Output the [X, Y] coordinate of the center of the cell containing the given text.  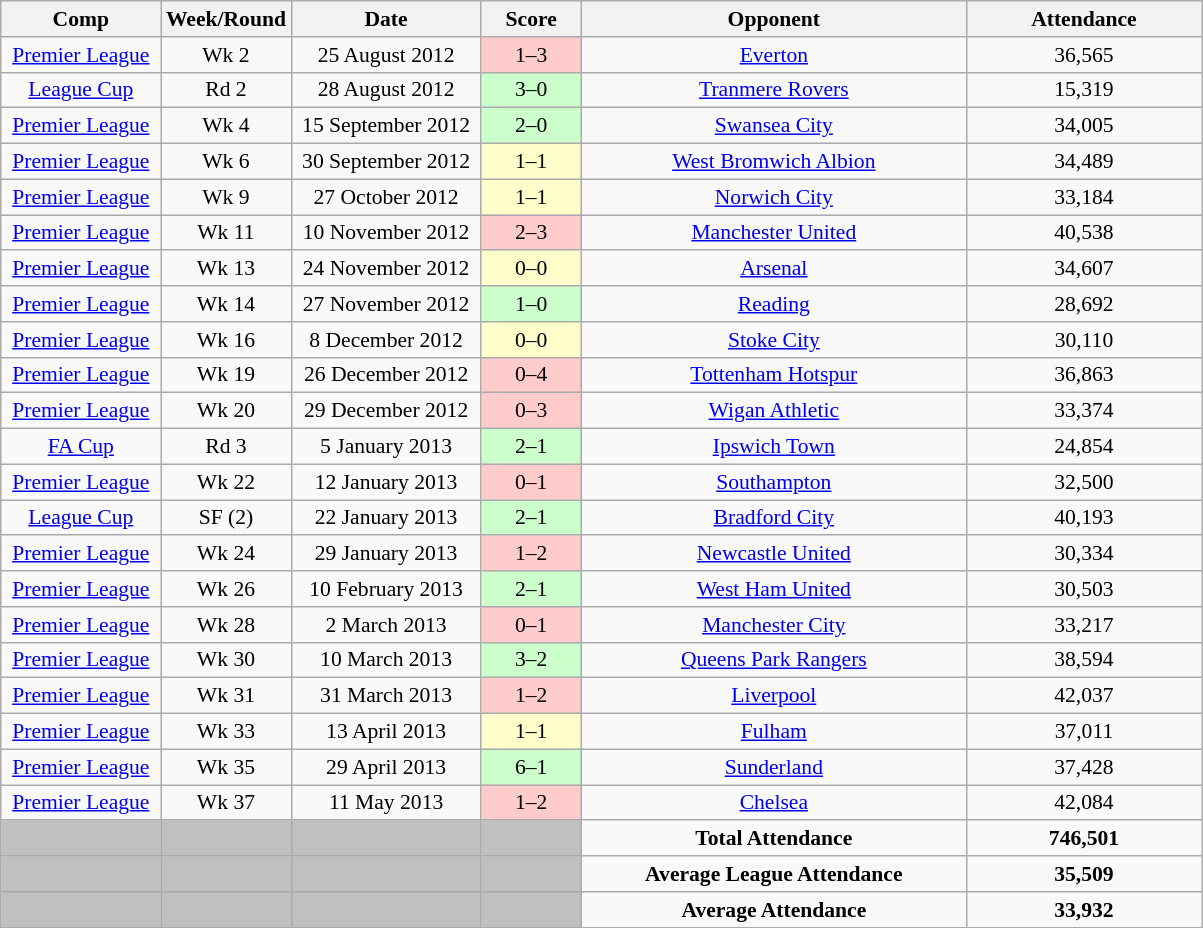
Reading [774, 304]
40,538 [1084, 233]
Wk 13 [226, 269]
Average Attendance [774, 910]
0–3 [531, 411]
Wk 28 [226, 625]
Wk 14 [226, 304]
Rd 3 [226, 447]
Total Attendance [774, 839]
West Ham United [774, 589]
36,863 [1084, 375]
2–0 [531, 126]
25 August 2012 [386, 55]
Wk 26 [226, 589]
Wk 6 [226, 162]
Wk 31 [226, 696]
Wk 11 [226, 233]
40,193 [1084, 518]
3–0 [531, 90]
Everton [774, 55]
Attendance [1084, 19]
28,692 [1084, 304]
Southampton [774, 482]
Average League Attendance [774, 874]
Wk 9 [226, 197]
0–4 [531, 375]
2 March 2013 [386, 625]
Score [531, 19]
30,334 [1084, 554]
10 November 2012 [386, 233]
Wk 19 [226, 375]
30 September 2012 [386, 162]
Swansea City [774, 126]
27 October 2012 [386, 197]
Liverpool [774, 696]
Rd 2 [226, 90]
37,428 [1084, 767]
33,374 [1084, 411]
Wk 2 [226, 55]
33,932 [1084, 910]
29 December 2012 [386, 411]
Tranmere Rovers [774, 90]
Tottenham Hotspur [774, 375]
Chelsea [774, 803]
24 November 2012 [386, 269]
5 January 2013 [386, 447]
29 April 2013 [386, 767]
34,489 [1084, 162]
Ipswich Town [774, 447]
12 January 2013 [386, 482]
746,501 [1084, 839]
42,037 [1084, 696]
28 August 2012 [386, 90]
Date [386, 19]
8 December 2012 [386, 340]
West Bromwich Albion [774, 162]
34,005 [1084, 126]
Wk 33 [226, 732]
Wk 16 [226, 340]
Manchester City [774, 625]
Wk 35 [226, 767]
30,110 [1084, 340]
Wk 22 [226, 482]
10 March 2013 [386, 660]
SF (2) [226, 518]
Stoke City [774, 340]
Opponent [774, 19]
Wk 20 [226, 411]
Norwich City [774, 197]
24,854 [1084, 447]
2–3 [531, 233]
Arsenal [774, 269]
Week/Round [226, 19]
31 March 2013 [386, 696]
10 February 2013 [386, 589]
35,509 [1084, 874]
37,011 [1084, 732]
33,217 [1084, 625]
38,594 [1084, 660]
1–3 [531, 55]
26 December 2012 [386, 375]
33,184 [1084, 197]
27 November 2012 [386, 304]
Comp [81, 19]
Manchester United [774, 233]
22 January 2013 [386, 518]
36,565 [1084, 55]
Newcastle United [774, 554]
Wk 30 [226, 660]
3–2 [531, 660]
Queens Park Rangers [774, 660]
15 September 2012 [386, 126]
Wk 37 [226, 803]
34,607 [1084, 269]
15,319 [1084, 90]
30,503 [1084, 589]
FA Cup [81, 447]
Wk 4 [226, 126]
Bradford City [774, 518]
Fulham [774, 732]
Sunderland [774, 767]
13 April 2013 [386, 732]
Wk 24 [226, 554]
6–1 [531, 767]
42,084 [1084, 803]
29 January 2013 [386, 554]
1–0 [531, 304]
32,500 [1084, 482]
Wigan Athletic [774, 411]
11 May 2013 [386, 803]
